Locate the cell with the specified text and output its [X, Y] center coordinate. 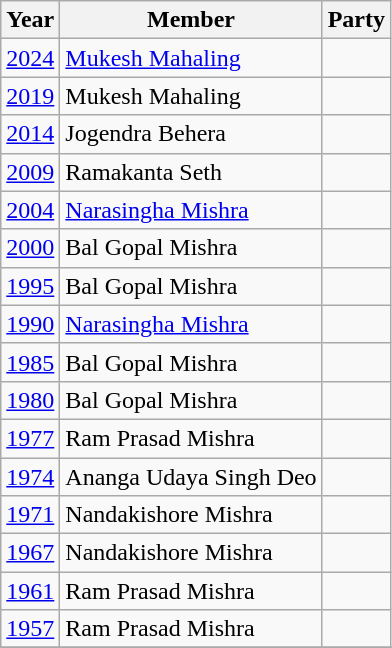
1980 [30, 400]
1967 [30, 553]
2019 [30, 96]
Ananga Udaya Singh Deo [191, 477]
2000 [30, 248]
1961 [30, 591]
2014 [30, 134]
2024 [30, 58]
2009 [30, 172]
1974 [30, 477]
Member [191, 20]
Jogendra Behera [191, 134]
2004 [30, 210]
1990 [30, 324]
Ramakanta Seth [191, 172]
Party [356, 20]
1977 [30, 438]
1957 [30, 629]
1971 [30, 515]
1985 [30, 362]
1995 [30, 286]
Year [30, 20]
